Output the [x, y] coordinate of the center of the cell containing the given text.  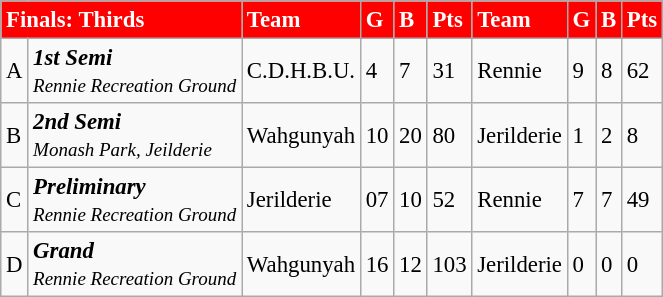
A [14, 72]
1st SemiRennie Recreation Ground [135, 72]
52 [450, 200]
GrandRennie Recreation Ground [135, 264]
4 [376, 72]
12 [410, 264]
31 [450, 72]
C.D.H.B.U. [302, 72]
80 [450, 136]
2 [609, 136]
62 [642, 72]
PreliminaryRennie Recreation Ground [135, 200]
49 [642, 200]
D [14, 264]
1 [581, 136]
2nd SemiMonash Park, Jeilderie [135, 136]
103 [450, 264]
07 [376, 200]
16 [376, 264]
9 [581, 72]
C [14, 200]
Finals: Thirds [122, 20]
20 [410, 136]
